For the text-containing cell, return its midpoint in [x, y] coordinate format. 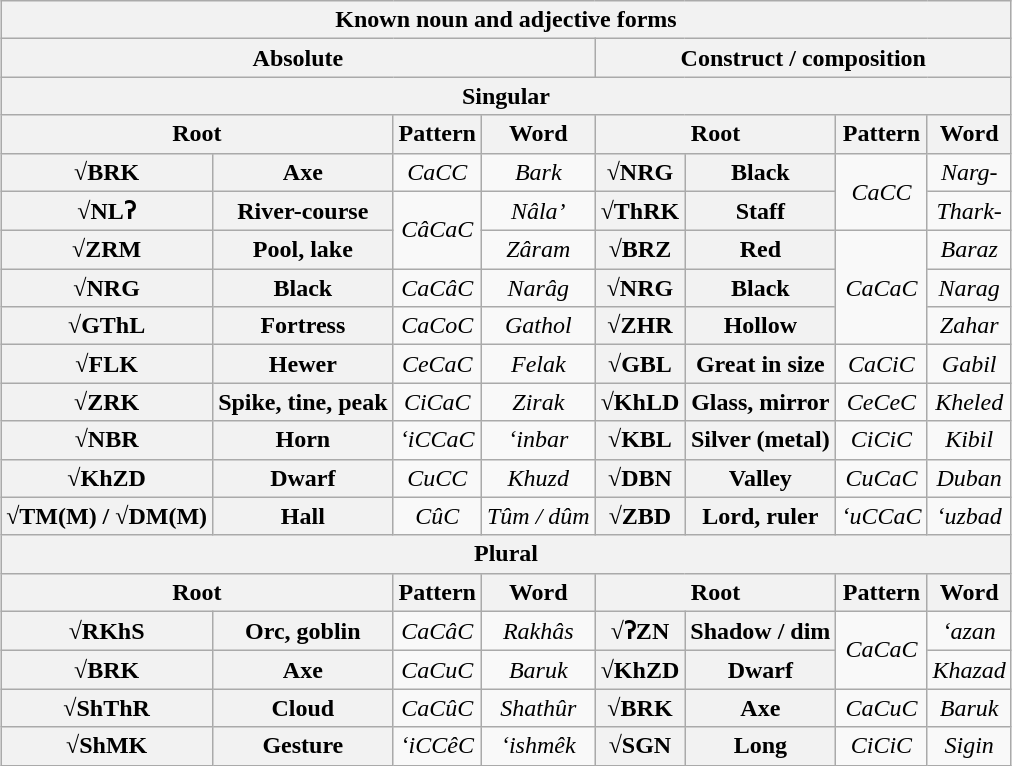
CeCaC [437, 364]
Silver (metal) [760, 440]
√KBL [640, 440]
River-course [303, 211]
Construct / composition [803, 58]
Glass, mirror [760, 402]
Cloud [303, 708]
CûC [437, 516]
Baraz [969, 250]
‘inbar [538, 440]
Narag [969, 288]
Hewer [303, 364]
√GBL [640, 364]
Great in size [760, 364]
‘iCCaC [437, 440]
Orc, goblin [303, 631]
Spike, tine, peak [303, 402]
√NBR [107, 440]
Bark [538, 172]
Red [760, 250]
Felak [538, 364]
CaCoC [437, 326]
‘uCCaC [882, 516]
√ZRK [107, 402]
Thark- [969, 211]
√ThRK [640, 211]
Shathûr [538, 708]
Staff [760, 211]
CâCaC [437, 230]
CaCûC [437, 708]
Rakhâs [538, 631]
√SGN [640, 746]
Nâla’ [538, 211]
Absolute [298, 58]
Sigin [969, 746]
√ShThR [107, 708]
√ZBD [640, 516]
‘uzbad [969, 516]
Singular [506, 96]
Narg- [969, 172]
Pool, lake [303, 250]
Gathol [538, 326]
Khazad [969, 670]
Plural [506, 554]
Zirak [538, 402]
Hollow [760, 326]
√RKhS [107, 631]
CuCC [437, 478]
Gesture [303, 746]
Duban [969, 478]
Long [760, 746]
Gabil [969, 364]
CaCiC [882, 364]
Shadow / dim [760, 631]
Kibil [969, 440]
√NLʔ [107, 211]
Hall [303, 516]
√GThL [107, 326]
CiCaC [437, 402]
CeCeC [882, 402]
√ShMK [107, 746]
Zahar [969, 326]
√FLK [107, 364]
√ʔZN [640, 631]
√BRZ [640, 250]
‘ishmêk [538, 746]
Fortress [303, 326]
√DBN [640, 478]
‘iCCêC [437, 746]
Narâg [538, 288]
√ZHR [640, 326]
‘azan [969, 631]
Valley [760, 478]
√TM(M) / √DM(M) [107, 516]
√KhLD [640, 402]
√ZRM [107, 250]
Known noun and adjective forms [506, 20]
CuCaC [882, 478]
Zâram [538, 250]
Horn [303, 440]
Kheled [969, 402]
Tûm / dûm [538, 516]
Lord, ruler [760, 516]
Khuzd [538, 478]
